Detect which cell encompasses the target text, then output its [X, Y] center coordinate. 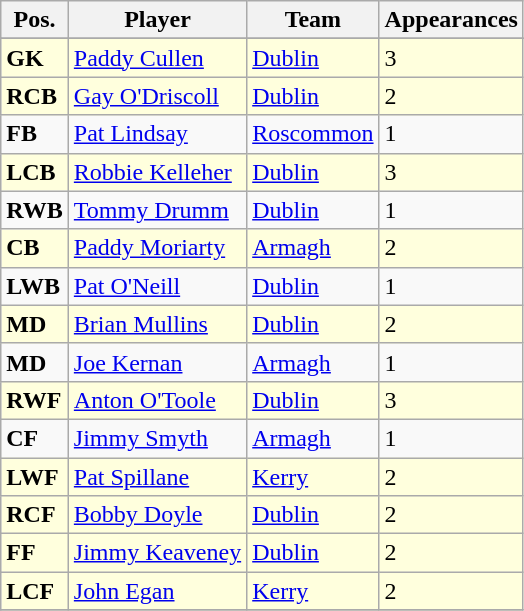
Roscommon [313, 134]
LWB [35, 286]
RWF [35, 400]
RCB [35, 96]
FB [35, 134]
Paddy Moriarty [157, 248]
Paddy Cullen [157, 58]
Robbie Kelleher [157, 172]
Joe Kernan [157, 362]
CF [35, 438]
Bobby Doyle [157, 515]
Tommy Drumm [157, 210]
RCF [35, 515]
Jimmy Keaveney [157, 553]
Team [313, 20]
LWF [35, 477]
Jimmy Smyth [157, 438]
RWB [35, 210]
GK [35, 58]
CB [35, 248]
Gay O'Driscoll [157, 96]
LCF [35, 591]
Brian Mullins [157, 324]
Player [157, 20]
Anton O'Toole [157, 400]
John Egan [157, 591]
LCB [35, 172]
Appearances [451, 20]
FF [35, 553]
Pat Spillane [157, 477]
Pat Lindsay [157, 134]
Pos. [35, 20]
Pat O'Neill [157, 286]
